Return (X, Y) of the center of cell containing provided text 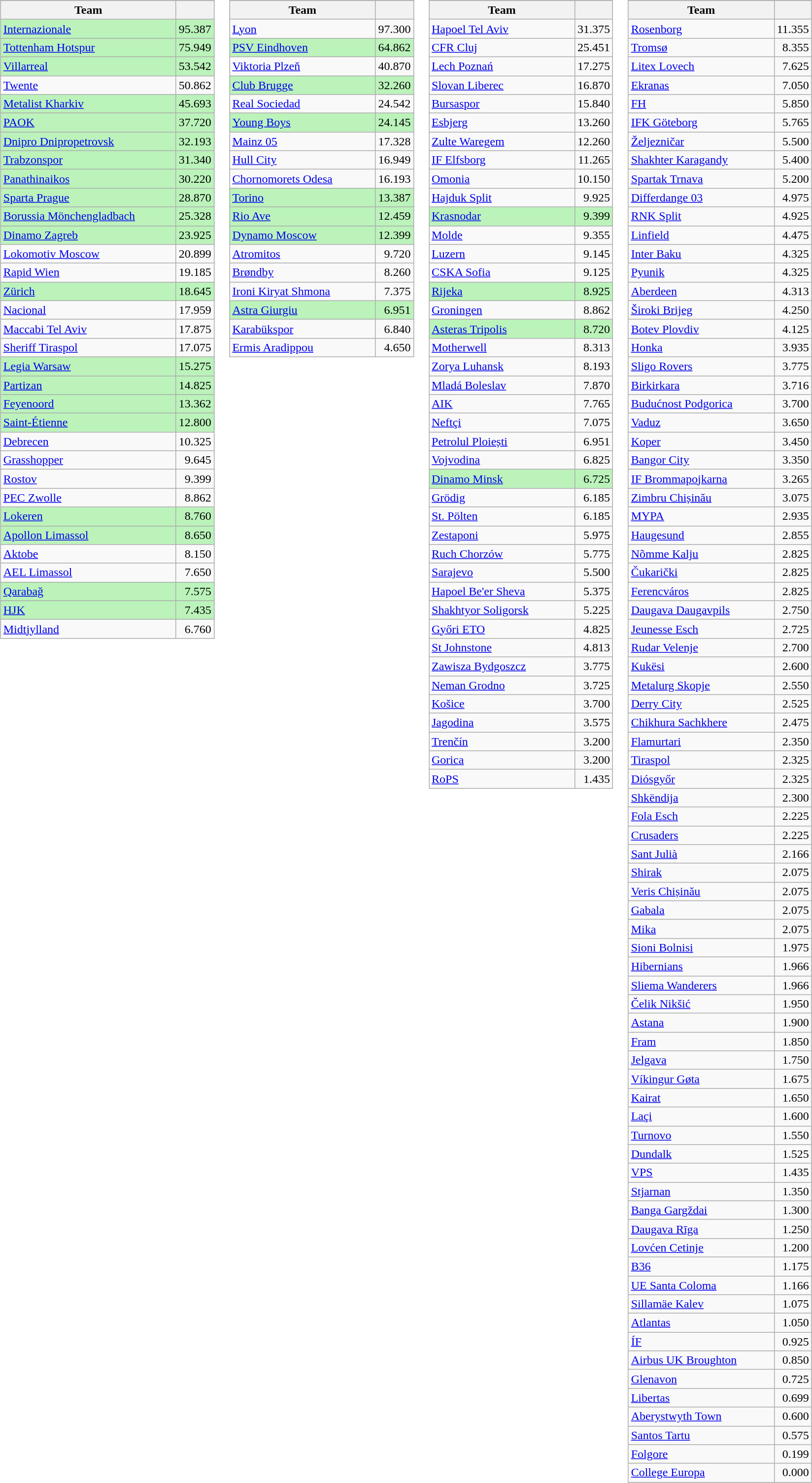
3.935 (793, 347)
FH (701, 104)
VPS (701, 1173)
0.575 (793, 1435)
6.825 (594, 460)
Gabala (701, 910)
Slovan Liberec (502, 85)
Haugesund (701, 535)
20.899 (195, 254)
1.300 (793, 1210)
10.325 (195, 441)
RoPS (502, 779)
Grödig (502, 498)
5.765 (793, 123)
1.050 (793, 1323)
2.725 (793, 629)
Club Brugge (303, 85)
Esbjerg (502, 123)
1.950 (793, 1004)
4.313 (793, 291)
Dinamo Zagreb (88, 235)
Saint-Étienne (88, 423)
Győri ETO (502, 629)
Mainz 05 (303, 141)
Spartak Trnava (701, 179)
5.200 (793, 179)
6.760 (195, 629)
Mladá Boleslav (502, 385)
Kukësi (701, 666)
8.720 (594, 329)
IF Elfsborg (502, 160)
3.350 (793, 460)
CSKA Sofia (502, 272)
12.399 (394, 235)
1.600 (793, 1116)
8.650 (195, 535)
15.275 (195, 366)
Daugava Rīga (701, 1229)
Diósgyőr (701, 779)
Rapid Wien (88, 272)
4.475 (793, 235)
1.850 (793, 1042)
Dynamo Moscow (303, 235)
16.193 (394, 179)
12.800 (195, 423)
Široki Brijeg (701, 310)
Zulte Waregem (502, 141)
Shakhtyor Soligorsk (502, 610)
18.645 (195, 291)
Stjarnan (701, 1191)
Nõmme Kalju (701, 554)
Lovćen Cetinje (701, 1247)
Hull City (303, 160)
Vaduz (701, 423)
Hapoel Tel Aviv (502, 29)
0.850 (793, 1360)
Folgore (701, 1454)
Asteras Tripolis (502, 329)
4.975 (793, 198)
UE Santa Coloma (701, 1285)
Vojvodina (502, 460)
Tottenham Hotspur (88, 47)
St Johnstone (502, 647)
Rosenborg (701, 29)
Legia Warsaw (88, 366)
2.550 (793, 685)
9.125 (594, 272)
PAOK (88, 123)
Crusaders (701, 835)
Zorya Luhansk (502, 366)
Bangor City (701, 460)
B36 (701, 1266)
Zestaponi (502, 535)
MYPA (701, 516)
Shkëndija (701, 798)
CFR Cluj (502, 47)
15.840 (594, 104)
5.975 (594, 535)
Fola Esch (701, 816)
Nacional (88, 310)
16.870 (594, 85)
Mika (701, 929)
Veris Chișinău (701, 891)
Debrecen (88, 441)
7.435 (195, 610)
5.850 (793, 104)
Apollon Limassol (88, 535)
Zimbru Chișinău (701, 498)
Glenavon (701, 1379)
12.260 (594, 141)
ÍF (701, 1342)
31.340 (195, 160)
Hajduk Split (502, 198)
St. Pölten (502, 516)
Sheriff Tiraspol (88, 347)
12.459 (394, 216)
1.175 (793, 1266)
4.650 (394, 347)
Atromitos (303, 254)
Rudar Velenje (701, 647)
Viktoria Plzeň (303, 66)
4.825 (594, 629)
7.650 (195, 573)
Metalist Kharkiv (88, 104)
AEL Limassol (88, 573)
7.765 (594, 404)
3.575 (594, 723)
Libertas (701, 1398)
0.600 (793, 1416)
Budućnost Podgorica (701, 404)
Fram (701, 1042)
Torino (303, 198)
3.450 (793, 441)
Jagodina (502, 723)
Sliema Wanderers (701, 985)
0.000 (793, 1473)
45.693 (195, 104)
Omonia (502, 179)
Motherwell (502, 347)
16.949 (394, 160)
6.725 (594, 479)
17.875 (195, 329)
7.625 (793, 66)
Aktobe (88, 554)
7.870 (594, 385)
5.375 (594, 591)
7.375 (394, 291)
RNK Split (701, 216)
Astra Giurgiu (303, 310)
23.925 (195, 235)
Derry City (701, 704)
3.075 (793, 498)
2.350 (793, 741)
Santos Tartu (701, 1435)
Dnipro Dnipropetrovsk (88, 141)
4.125 (793, 329)
2.700 (793, 647)
Dundalk (701, 1154)
Airbus UK Broughton (701, 1360)
9.720 (394, 254)
Tiraspol (701, 760)
19.185 (195, 272)
8.355 (793, 47)
4.250 (793, 310)
Neman Grodno (502, 685)
0.699 (793, 1398)
Trenčín (502, 741)
Ruch Chorzów (502, 554)
Jelgava (701, 1060)
8.925 (594, 291)
Neftçi (502, 423)
1.750 (793, 1060)
Zawisza Bydgoszcz (502, 666)
Partizan (88, 385)
HJK (88, 610)
5.775 (594, 554)
Internazionale (88, 29)
31.375 (594, 29)
8.150 (195, 554)
2.166 (793, 854)
97.300 (394, 29)
Ermis Aradippou (303, 347)
Differdange 03 (701, 198)
Koper (701, 441)
Ekranas (701, 85)
Trabzonspor (88, 160)
Lokomotiv Moscow (88, 254)
4.813 (594, 647)
1.200 (793, 1247)
Sligo Rovers (701, 366)
6.840 (394, 329)
Shakhter Karagandy (701, 160)
3.650 (793, 423)
17.275 (594, 66)
Krasnodar (502, 216)
1.550 (793, 1135)
Birkirkara (701, 385)
2.300 (793, 798)
PEC Zwolle (88, 498)
Sarajevo (502, 573)
13.260 (594, 123)
AIK (502, 404)
11.355 (793, 29)
25.328 (195, 216)
Tromsø (701, 47)
Shirak (701, 873)
Grasshopper (88, 460)
53.542 (195, 66)
Sant Julià (701, 854)
Brøndby (303, 272)
Lech Poznań (502, 66)
Bursaspor (502, 104)
Banga Gargždai (701, 1210)
College Europa (701, 1473)
Rijeka (502, 291)
7.050 (793, 85)
Ferencváros (701, 591)
Ironi Kiryat Shmona (303, 291)
Villarreal (88, 66)
IF Brommapojkarna (701, 479)
9.145 (594, 254)
13.362 (195, 404)
13.387 (394, 198)
Laçi (701, 1116)
8.193 (594, 366)
17.075 (195, 347)
Aberystwyth Town (701, 1416)
95.387 (195, 29)
Real Sociedad (303, 104)
Atlantas (701, 1323)
1.075 (793, 1304)
10.150 (594, 179)
Twente (88, 85)
Lyon (303, 29)
Željezničar (701, 141)
32.260 (394, 85)
Flamurtari (701, 741)
Astana (701, 1023)
9.925 (594, 198)
2.855 (793, 535)
2.600 (793, 666)
Košice (502, 704)
4.925 (793, 216)
Aberdeen (701, 291)
PSV Eindhoven (303, 47)
2.750 (793, 610)
0.199 (793, 1454)
1.900 (793, 1023)
17.328 (394, 141)
Metalurg Skopje (701, 685)
Young Boys (303, 123)
0.725 (793, 1379)
Groningen (502, 310)
17.959 (195, 310)
0.925 (793, 1342)
Hibernians (701, 966)
Feyenoord (88, 404)
Panathinaikos (88, 179)
Čukarički (701, 573)
Sioni Bolnisi (701, 947)
Linfield (701, 235)
Sillamäe Kalev (701, 1304)
75.949 (195, 47)
9.355 (594, 235)
Midtjylland (88, 629)
24.145 (394, 123)
7.575 (195, 591)
1.650 (793, 1098)
2.475 (793, 723)
1.525 (793, 1154)
2.525 (793, 704)
Borussia Mönchengladbach (88, 216)
Molde (502, 235)
IFK Göteborg (701, 123)
2.935 (793, 516)
Chikhura Sachkhere (701, 723)
Víkingur Gøta (701, 1079)
Hapoel Be'er Sheva (502, 591)
Chornomorets Odesa (303, 179)
1.166 (793, 1285)
Honka (701, 347)
1.975 (793, 947)
Pyunik (701, 272)
Dinamo Minsk (502, 479)
Litex Lovech (701, 66)
Maccabi Tel Aviv (88, 329)
11.265 (594, 160)
40.870 (394, 66)
8.260 (394, 272)
1.350 (793, 1191)
37.720 (195, 123)
3.725 (594, 685)
1.250 (793, 1229)
14.825 (195, 385)
Rostov (88, 479)
Karabükspor (303, 329)
Sparta Prague (88, 198)
Lokeren (88, 516)
Qarabağ (88, 591)
Jeunesse Esch (701, 629)
Luzern (502, 254)
Turnovo (701, 1135)
8.760 (195, 516)
3.716 (793, 385)
Čelik Nikšić (701, 1004)
Botev Plovdiv (701, 329)
28.870 (195, 198)
Daugava Daugavpils (701, 610)
Petrolul Ploiești (502, 441)
Inter Baku (701, 254)
Rio Ave (303, 216)
3.265 (793, 479)
64.862 (394, 47)
1.675 (793, 1079)
9.645 (195, 460)
7.075 (594, 423)
25.451 (594, 47)
Kairat (701, 1098)
5.400 (793, 160)
Zürich (88, 291)
5.225 (594, 610)
8.313 (594, 347)
32.193 (195, 141)
Gorica (502, 760)
30.220 (195, 179)
50.862 (195, 85)
24.542 (394, 104)
